Return (x, y) of the center of cell containing provided text 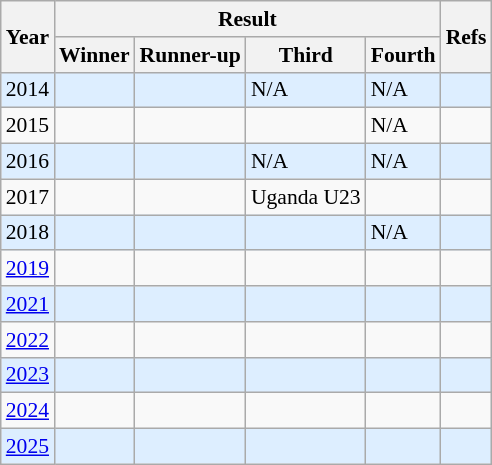
2025 (28, 447)
Winner (94, 55)
2018 (28, 233)
Result (248, 19)
Year (28, 36)
2022 (28, 340)
Refs (466, 36)
2017 (28, 197)
Fourth (404, 55)
2015 (28, 126)
Uganda U23 (306, 197)
Runner-up (190, 55)
2023 (28, 375)
2024 (28, 411)
Third (306, 55)
2019 (28, 269)
2014 (28, 90)
2016 (28, 162)
2021 (28, 304)
